Return [x, y] of the center of cell containing provided text 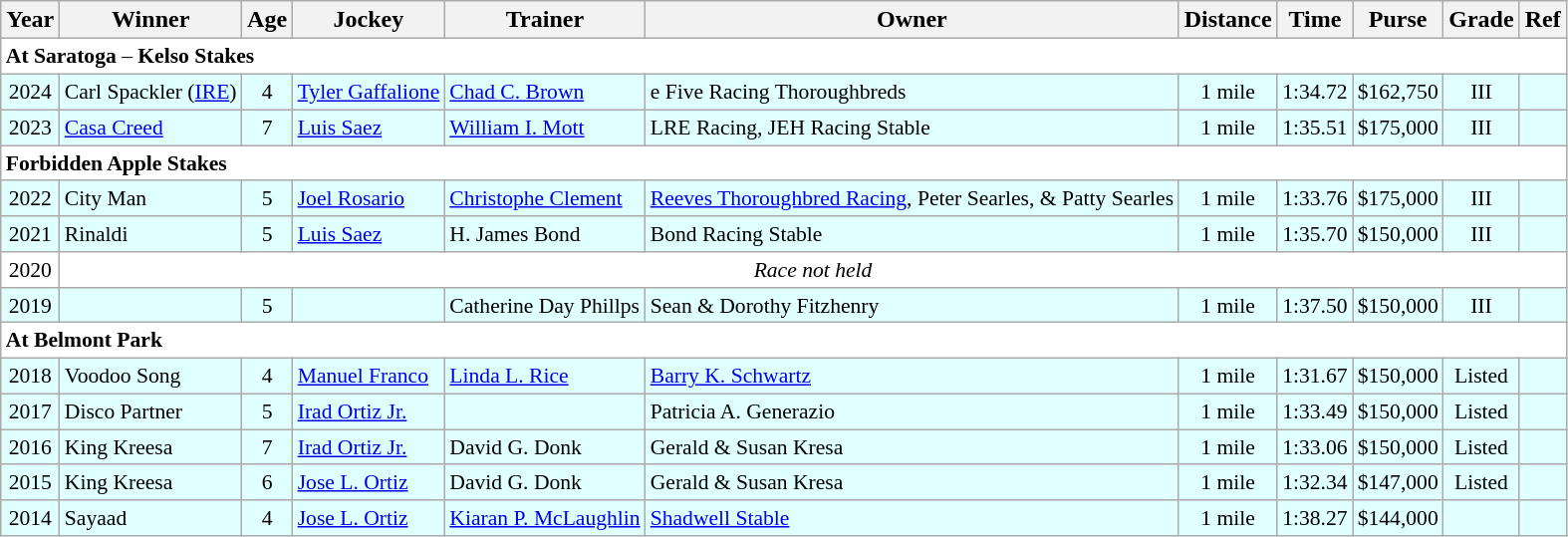
1:33.06 [1315, 447]
Casa Creed [151, 128]
Purse [1399, 20]
William I. Mott [544, 128]
Winner [151, 20]
1:33.49 [1315, 411]
e Five Racing Thoroughbreds [913, 92]
1:38.27 [1315, 518]
Sayaad [151, 518]
$162,750 [1399, 92]
Linda L. Rice [544, 376]
2015 [30, 482]
Rinaldi [151, 234]
Year [30, 20]
1:32.34 [1315, 482]
Jockey [369, 20]
2024 [30, 92]
Time [1315, 20]
At Belmont Park [783, 341]
Patricia A. Generazio [913, 411]
Tyler Gaffalione [369, 92]
Reeves Thoroughbred Racing, Peter Searles, & Patty Searles [913, 198]
Barry K. Schwartz [913, 376]
Voodoo Song [151, 376]
Manuel Franco [369, 376]
Sean & Dorothy Fitzhenry [913, 305]
At Saratoga – Kelso Stakes [783, 57]
Catherine Day Phillps [544, 305]
Age [267, 20]
Bond Racing Stable [913, 234]
Race not held [813, 270]
2023 [30, 128]
2017 [30, 411]
1:35.51 [1315, 128]
Shadwell Stable [913, 518]
2021 [30, 234]
Trainer [544, 20]
1:33.76 [1315, 198]
Grade [1481, 20]
Owner [913, 20]
$147,000 [1399, 482]
Kiaran P. McLaughlin [544, 518]
$144,000 [1399, 518]
2022 [30, 198]
2019 [30, 305]
1:31.67 [1315, 376]
Distance [1227, 20]
1:37.50 [1315, 305]
Forbidden Apple Stakes [783, 163]
6 [267, 482]
LRE Racing, JEH Racing Stable [913, 128]
1:34.72 [1315, 92]
2018 [30, 376]
2020 [30, 270]
Chad C. Brown [544, 92]
2014 [30, 518]
Carl Spackler (IRE) [151, 92]
Joel Rosario [369, 198]
1:35.70 [1315, 234]
Ref [1542, 20]
City Man [151, 198]
H. James Bond [544, 234]
2016 [30, 447]
Disco Partner [151, 411]
Christophe Clement [544, 198]
